Output the (x, y) coordinate of the center of the cell containing the given text.  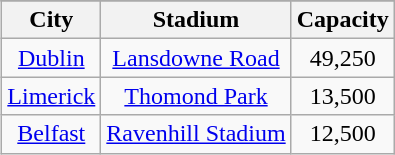
13,500 (342, 96)
Lansdowne Road (196, 58)
Limerick (52, 96)
City (52, 20)
Capacity (342, 20)
49,250 (342, 58)
Dublin (52, 58)
Thomond Park (196, 96)
Ravenhill Stadium (196, 134)
12,500 (342, 134)
Stadium (196, 20)
Belfast (52, 134)
